Scan for the cell matching the given text and deliver its (x, y) coordinate at center. 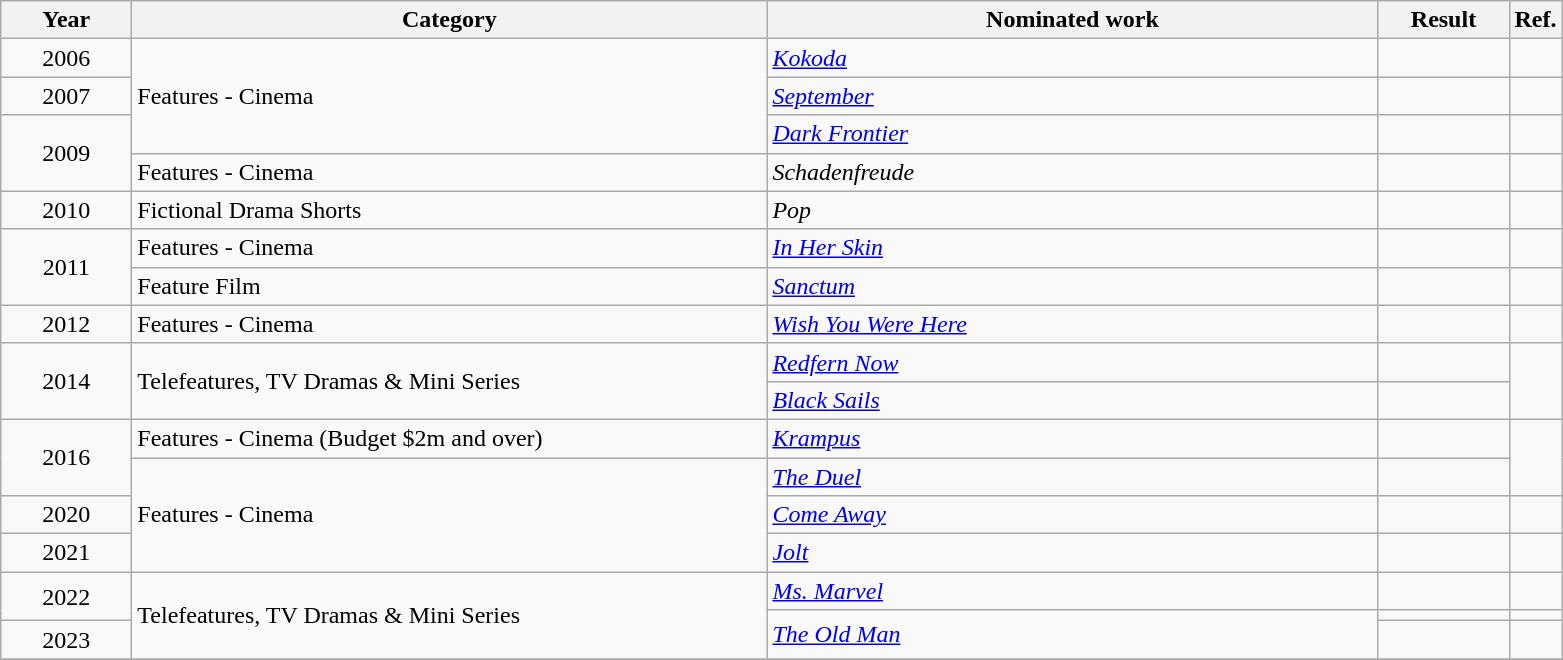
Year (66, 20)
Fictional Drama Shorts (450, 210)
Result (1444, 20)
Redfern Now (1072, 362)
2014 (66, 381)
Dark Frontier (1072, 134)
2023 (66, 640)
Krampus (1072, 438)
The Old Man (1072, 634)
2007 (66, 96)
Feature Film (450, 286)
2021 (66, 553)
2020 (66, 515)
2010 (66, 210)
Come Away (1072, 515)
2022 (66, 596)
Sanctum (1072, 286)
2009 (66, 153)
Ms. Marvel (1072, 591)
Schadenfreude (1072, 172)
Features - Cinema (Budget $2m and over) (450, 438)
Wish You Were Here (1072, 324)
September (1072, 96)
2011 (66, 267)
Kokoda (1072, 58)
2016 (66, 457)
2006 (66, 58)
Ref. (1536, 20)
2012 (66, 324)
Jolt (1072, 553)
Nominated work (1072, 20)
In Her Skin (1072, 248)
Black Sails (1072, 400)
The Duel (1072, 477)
Pop (1072, 210)
Category (450, 20)
